Locate the cell with the specified text and output its (X, Y) center coordinate. 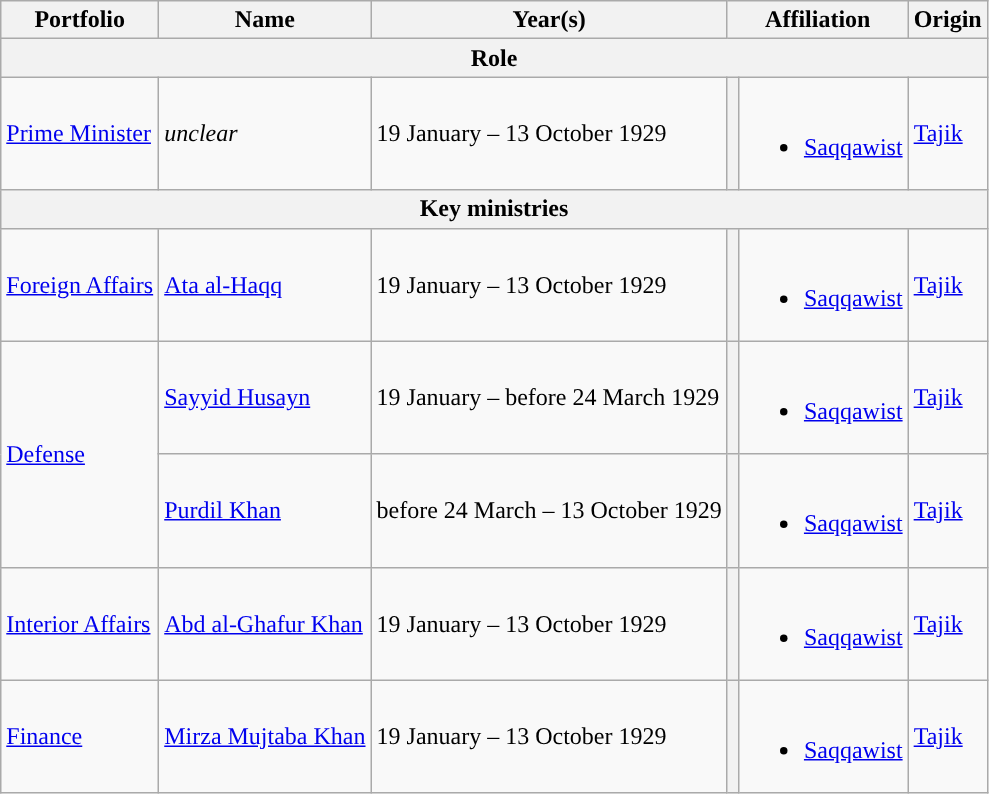
Role (494, 58)
Key ministries (494, 209)
19 January – before 24 March 1929 (549, 398)
Finance (80, 736)
Defense (80, 454)
Origin (948, 20)
Year(s) (549, 20)
Name (265, 20)
before 24 March – 13 October 1929 (549, 510)
Ata al-Haqq (265, 284)
Foreign Affairs (80, 284)
Affiliation (818, 20)
Portfolio (80, 20)
unclear (265, 134)
Sayyid Husayn (265, 398)
Interior Affairs (80, 624)
Mirza Mujtaba Khan (265, 736)
Purdil Khan (265, 510)
Prime Minister (80, 134)
Abd al-Ghafur Khan (265, 624)
